Scan for the cell matching the given text and deliver its (X, Y) coordinate at center. 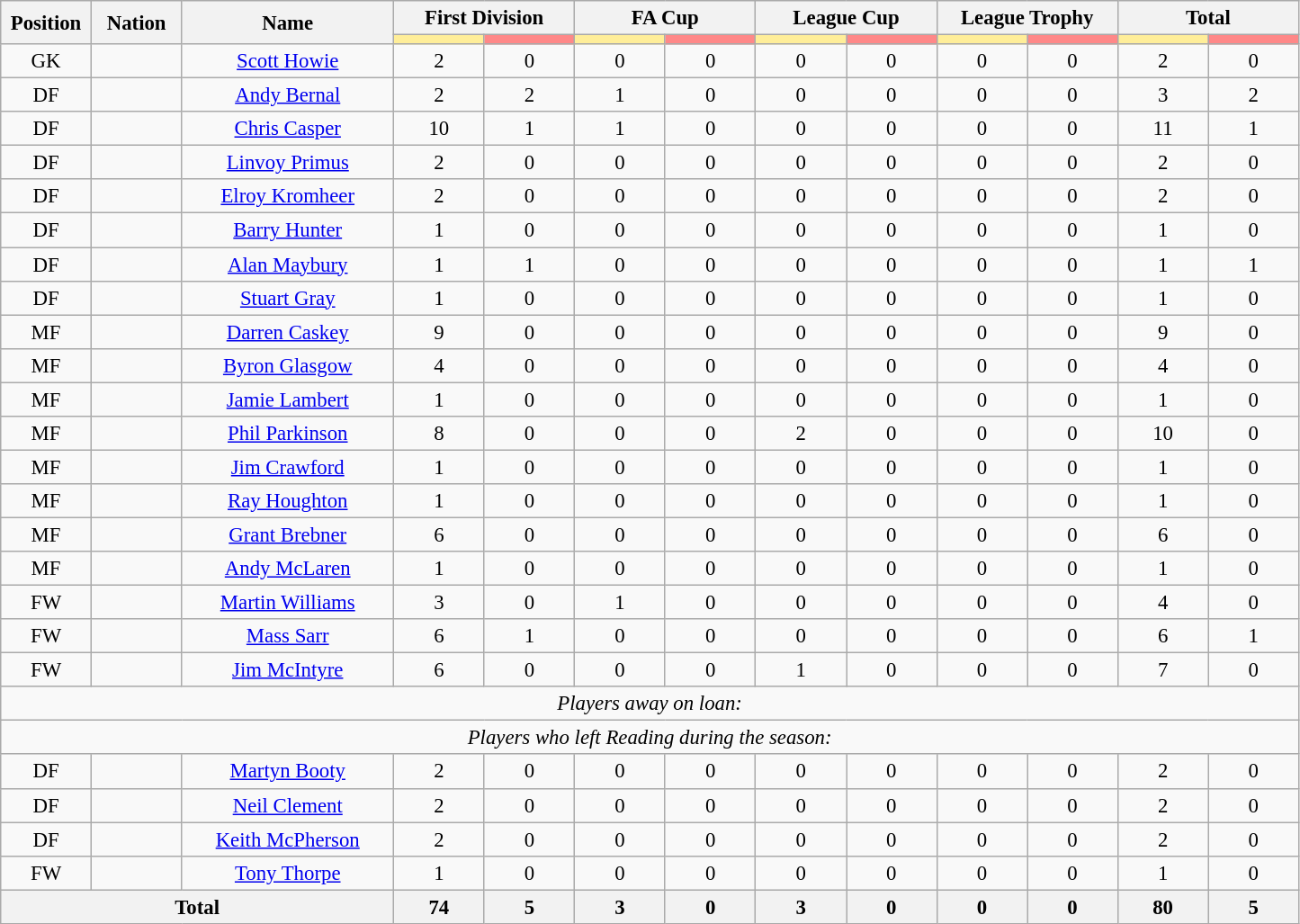
Barry Hunter (288, 230)
Martin Williams (288, 603)
Phil Parkinson (288, 434)
Keith McPherson (288, 839)
11 (1162, 129)
Jim McIntyre (288, 670)
Nation (137, 22)
GK (47, 61)
Ray Houghton (288, 501)
Chris Casper (288, 129)
Name (288, 22)
80 (1162, 907)
Alan Maybury (288, 265)
Scott Howie (288, 61)
Stuart Gray (288, 298)
Position (47, 22)
Elroy Kromheer (288, 197)
Linvoy Primus (288, 163)
First Division (484, 18)
Jim Crawford (288, 467)
7 (1162, 670)
Neil Clement (288, 805)
Darren Caskey (288, 332)
Players who left Reading during the season: (650, 738)
League Trophy (1027, 18)
Players away on loan: (650, 704)
Grant Brebner (288, 534)
FA Cup (666, 18)
74 (439, 907)
Martyn Booty (288, 772)
8 (439, 434)
Andy McLaren (288, 569)
Byron Glasgow (288, 365)
Jamie Lambert (288, 399)
Andy Bernal (288, 95)
Mass Sarr (288, 636)
Tony Thorpe (288, 873)
League Cup (846, 18)
